Determine the [x, y] coordinate at the center of the cell enclosing the given text.  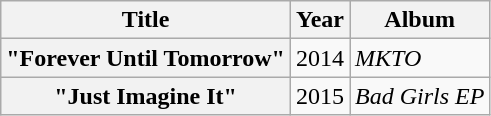
Title [146, 20]
"Just Imagine It" [146, 96]
MKTO [420, 58]
"Forever Until Tomorrow" [146, 58]
Bad Girls EP [420, 96]
2014 [320, 58]
Year [320, 20]
2015 [320, 96]
Album [420, 20]
